Return (x, y) of the center of cell containing provided text 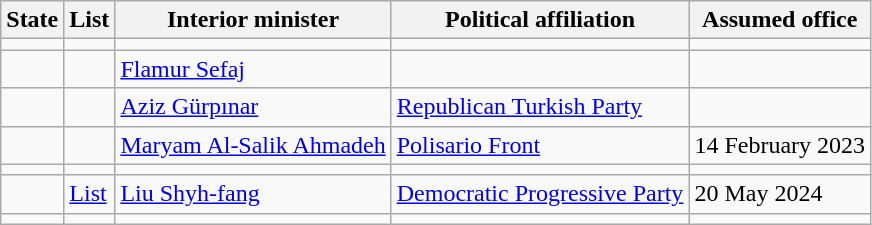
Political affiliation (540, 20)
14 February 2023 (780, 145)
Aziz Gürpınar (253, 107)
20 May 2024 (780, 194)
Liu Shyh-fang (253, 194)
Maryam Al-Salik Ahmadeh (253, 145)
Republican Turkish Party (540, 107)
Democratic Progressive Party (540, 194)
Assumed office (780, 20)
State (32, 20)
Interior minister (253, 20)
Polisario Front (540, 145)
Flamur Sefaj (253, 69)
